For the text-containing cell, return its midpoint in (x, y) coordinate format. 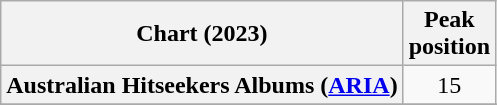
Peakposition (449, 34)
15 (449, 85)
Australian Hitseekers Albums (ARIA) (202, 85)
Chart (2023) (202, 34)
